Detect which cell encompasses the target text, then output its [X, Y] center coordinate. 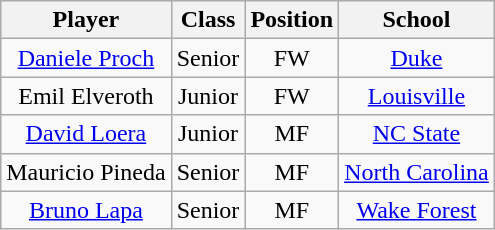
Bruno Lapa [86, 210]
Daniele Proch [86, 58]
David Loera [86, 134]
Duke [417, 58]
NC State [417, 134]
Emil Elveroth [86, 96]
Wake Forest [417, 210]
Position [292, 20]
Louisville [417, 96]
North Carolina [417, 172]
School [417, 20]
Mauricio Pineda [86, 172]
Player [86, 20]
Class [208, 20]
